Extract the [X, Y] coordinate from the center of the cell holding the provided text.  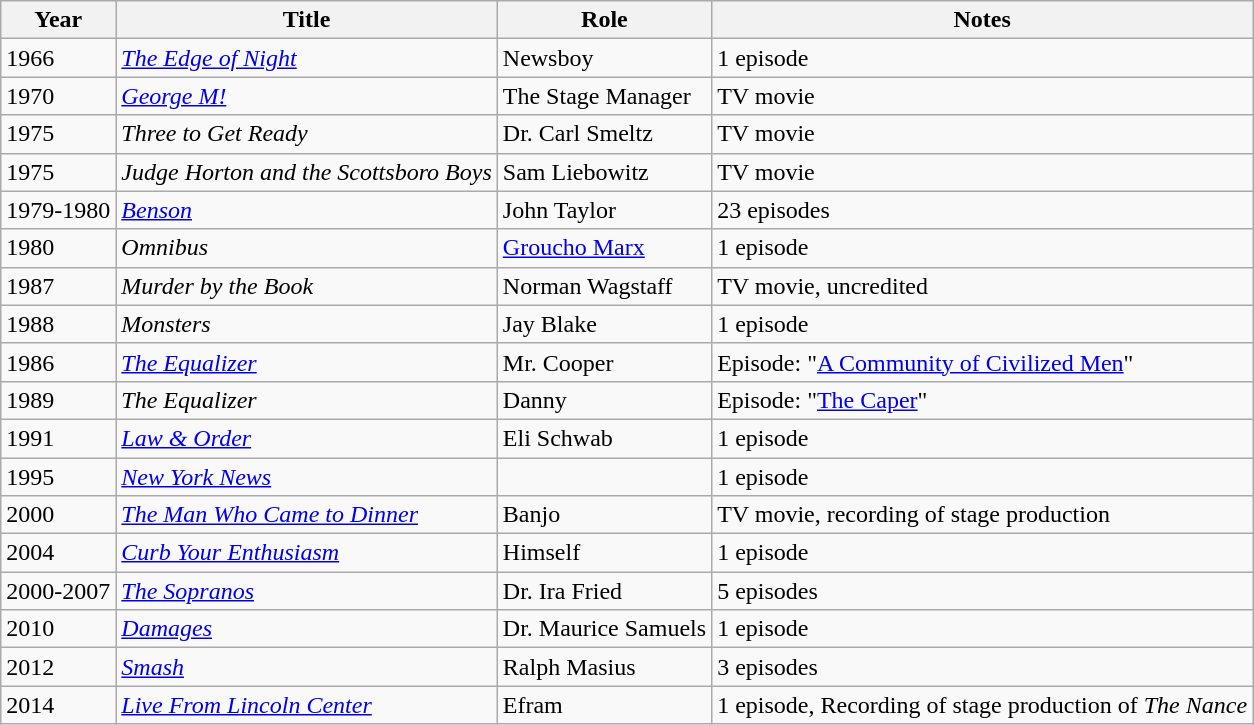
Omnibus [306, 248]
Notes [982, 20]
Monsters [306, 324]
Dr. Ira Fried [604, 591]
Year [58, 20]
1970 [58, 96]
Episode: "The Caper" [982, 400]
Dr. Maurice Samuels [604, 629]
TV movie, recording of stage production [982, 515]
23 episodes [982, 210]
Groucho Marx [604, 248]
1989 [58, 400]
3 episodes [982, 667]
Newsboy [604, 58]
1991 [58, 438]
Himself [604, 553]
Jay Blake [604, 324]
1979-1980 [58, 210]
Live From Lincoln Center [306, 705]
Efram [604, 705]
Norman Wagstaff [604, 286]
Three to Get Ready [306, 134]
Title [306, 20]
1995 [58, 477]
Mr. Cooper [604, 362]
George M! [306, 96]
Law & Order [306, 438]
The Stage Manager [604, 96]
1966 [58, 58]
The Edge of Night [306, 58]
Episode: "A Community of Civilized Men" [982, 362]
Benson [306, 210]
Eli Schwab [604, 438]
2014 [58, 705]
Murder by the Book [306, 286]
The Man Who Came to Dinner [306, 515]
Damages [306, 629]
Role [604, 20]
Judge Horton and the Scottsboro Boys [306, 172]
5 episodes [982, 591]
1986 [58, 362]
2012 [58, 667]
The Sopranos [306, 591]
Danny [604, 400]
New York News [306, 477]
Dr. Carl Smeltz [604, 134]
2000 [58, 515]
2010 [58, 629]
Sam Liebowitz [604, 172]
2000-2007 [58, 591]
Banjo [604, 515]
1980 [58, 248]
1988 [58, 324]
2004 [58, 553]
TV movie, uncredited [982, 286]
Ralph Masius [604, 667]
1 episode, Recording of stage production of The Nance [982, 705]
John Taylor [604, 210]
Curb Your Enthusiasm [306, 553]
1987 [58, 286]
Smash [306, 667]
